Scan for the cell matching the given text and deliver its (x, y) coordinate at center. 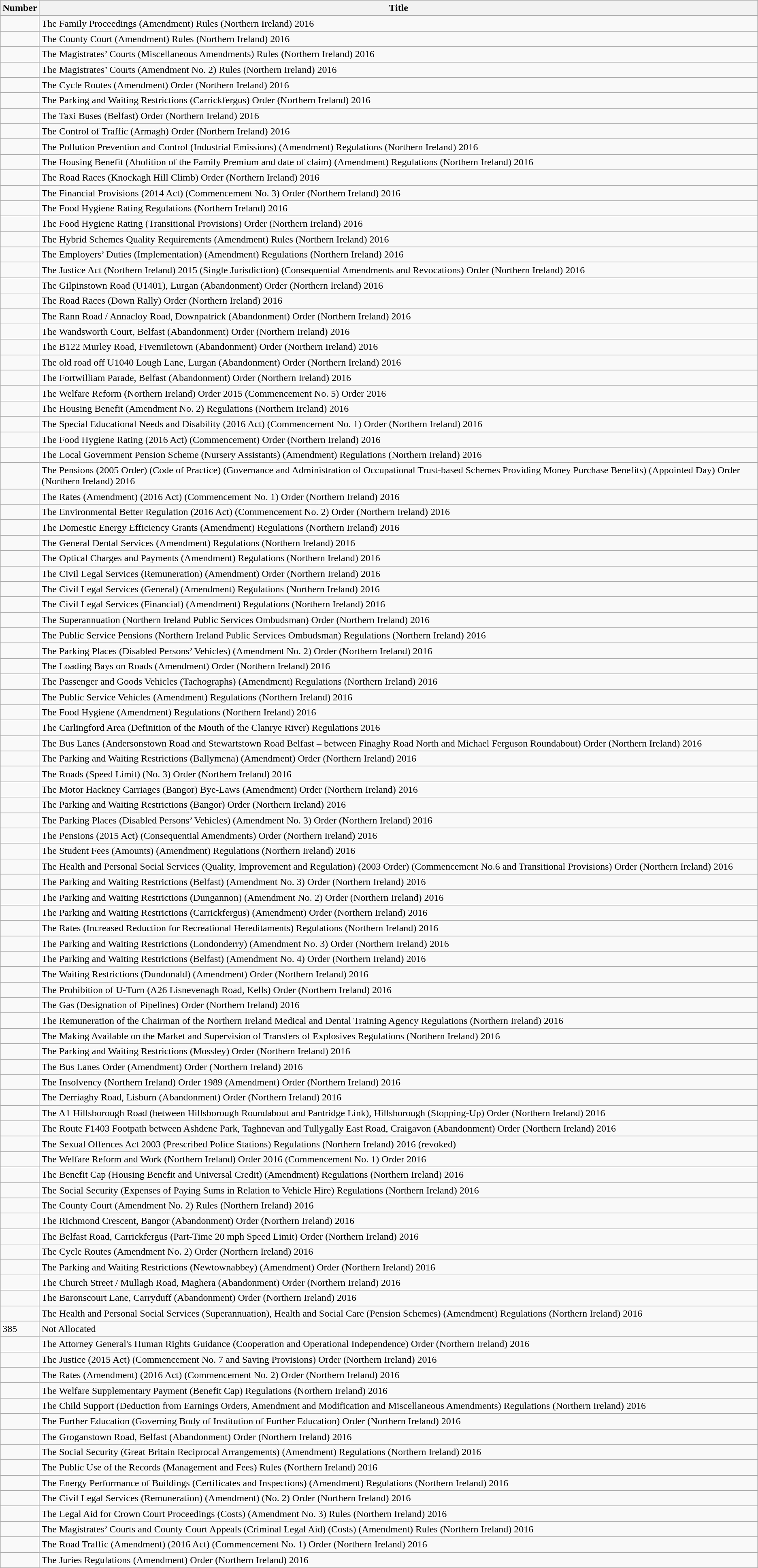
The Juries Regulations (Amendment) Order (Northern Ireland) 2016 (398, 1560)
The County Court (Amendment) Rules (Northern Ireland) 2016 (398, 39)
The Justice (2015 Act) (Commencement No. 7 and Saving Provisions) Order (Northern Ireland) 2016 (398, 1360)
The Parking and Waiting Restrictions (Belfast) (Amendment No. 3) Order (Northern Ireland) 2016 (398, 882)
The Rates (Amendment) (2016 Act) (Commencement No. 1) Order (Northern Ireland) 2016 (398, 497)
The Taxi Buses (Belfast) Order (Northern Ireland) 2016 (398, 116)
The Insolvency (Northern Ireland) Order 1989 (Amendment) Order (Northern Ireland) 2016 (398, 1082)
The Road Races (Down Rally) Order (Northern Ireland) 2016 (398, 301)
The Housing Benefit (Abolition of the Family Premium and date of claim) (Amendment) Regulations (Northern Ireland) 2016 (398, 162)
The Route F1403 Footpath between Ashdene Park, Taghnevan and Tullygally East Road, Craigavon (Abandonment) Order (Northern Ireland) 2016 (398, 1128)
The Further Education (Governing Body of Institution of Further Education) Order (Northern Ireland) 2016 (398, 1421)
The Parking and Waiting Restrictions (Mossley) Order (Northern Ireland) 2016 (398, 1051)
The Church Street / Mullagh Road, Maghera (Abandonment) Order (Northern Ireland) 2016 (398, 1283)
The Welfare Reform and Work (Northern Ireland) Order 2016 (Commencement No. 1) Order 2016 (398, 1159)
The Derriaghy Road, Lisburn (Abandonment) Order (Northern Ireland) 2016 (398, 1098)
The Food Hygiene Rating (2016 Act) (Commencement) Order (Northern Ireland) 2016 (398, 439)
The Student Fees (Amounts) (Amendment) Regulations (Northern Ireland) 2016 (398, 851)
The Public Service Pensions (Northern Ireland Public Services Ombudsman) Regulations (Northern Ireland) 2016 (398, 635)
The Health and Personal Social Services (Superannuation), Health and Social Care (Pension Schemes) (Amendment) Regulations (Northern Ireland) 2016 (398, 1313)
The Parking and Waiting Restrictions (Ballymena) (Amendment) Order (Northern Ireland) 2016 (398, 759)
The Housing Benefit (Amendment No. 2) Regulations (Northern Ireland) 2016 (398, 408)
The Magistrates’ Courts (Amendment No. 2) Rules (Northern Ireland) 2016 (398, 70)
The Parking and Waiting Restrictions (Belfast) (Amendment No. 4) Order (Northern Ireland) 2016 (398, 959)
The Rates (Amendment) (2016 Act) (Commencement No. 2) Order (Northern Ireland) 2016 (398, 1375)
The Welfare Supplementary Payment (Benefit Cap) Regulations (Northern Ireland) 2016 (398, 1390)
The Parking Places (Disabled Persons’ Vehicles) (Amendment No. 2) Order (Northern Ireland) 2016 (398, 651)
The Food Hygiene Rating (Transitional Provisions) Order (Northern Ireland) 2016 (398, 224)
The Civil Legal Services (Remuneration) (Amendment) Order (Northern Ireland) 2016 (398, 574)
The Social Security (Great Britain Reciprocal Arrangements) (Amendment) Regulations (Northern Ireland) 2016 (398, 1452)
The Local Government Pension Scheme (Nursery Assistants) (Amendment) Regulations (Northern Ireland) 2016 (398, 455)
The Gilpinstown Road (U1401), Lurgan (Abandonment) Order (Northern Ireland) 2016 (398, 285)
Number (20, 8)
The Pollution Prevention and Control (Industrial Emissions) (Amendment) Regulations (Northern Ireland) 2016 (398, 147)
The Environmental Better Regulation (2016 Act) (Commencement No. 2) Order (Northern Ireland) 2016 (398, 512)
The Food Hygiene Rating Regulations (Northern Ireland) 2016 (398, 208)
The Hybrid Schemes Quality Requirements (Amendment) Rules (Northern Ireland) 2016 (398, 239)
The Civil Legal Services (General) (Amendment) Regulations (Northern Ireland) 2016 (398, 589)
The Public Service Vehicles (Amendment) Regulations (Northern Ireland) 2016 (398, 697)
The Optical Charges and Payments (Amendment) Regulations (Northern Ireland) 2016 (398, 558)
The Superannuation (Northern Ireland Public Services Ombudsman) Order (Northern Ireland) 2016 (398, 620)
The Prohibition of U-Turn (A26 Lisnevenagh Road, Kells) Order (Northern Ireland) 2016 (398, 990)
The Road Races (Knockagh Hill Climb) Order (Northern Ireland) 2016 (398, 177)
The Employers’ Duties (Implementation) (Amendment) Regulations (Northern Ireland) 2016 (398, 255)
The Legal Aid for Crown Court Proceedings (Costs) (Amendment No. 3) Rules (Northern Ireland) 2016 (398, 1514)
The Parking Places (Disabled Persons’ Vehicles) (Amendment No. 3) Order (Northern Ireland) 2016 (398, 820)
The Family Proceedings (Amendment) Rules (Northern Ireland) 2016 (398, 23)
The Domestic Energy Efficiency Grants (Amendment) Regulations (Northern Ireland) 2016 (398, 528)
The Food Hygiene (Amendment) Regulations (Northern Ireland) 2016 (398, 713)
The Welfare Reform (Northern Ireland) Order 2015 (Commencement No. 5) Order 2016 (398, 393)
The Benefit Cap (Housing Benefit and Universal Credit) (Amendment) Regulations (Northern Ireland) 2016 (398, 1174)
The Parking and Waiting Restrictions (Newtownabbey) (Amendment) Order (Northern Ireland) 2016 (398, 1267)
The General Dental Services (Amendment) Regulations (Northern Ireland) 2016 (398, 543)
The Child Support (Deduction from Earnings Orders, Amendment and Modification and Miscellaneous Amendments) Regulations (Northern Ireland) 2016 (398, 1406)
The Rates (Increased Reduction for Recreational Hereditaments) Regulations (Northern Ireland) 2016 (398, 928)
The Magistrates’ Courts (Miscellaneous Amendments) Rules (Northern Ireland) 2016 (398, 54)
The Special Educational Needs and Disability (2016 Act) (Commencement No. 1) Order (Northern Ireland) 2016 (398, 424)
385 (20, 1329)
The Gas (Designation of Pipelines) Order (Northern Ireland) 2016 (398, 1005)
The Groganstown Road, Belfast (Abandonment) Order (Northern Ireland) 2016 (398, 1437)
The Wandsworth Court, Belfast (Abandonment) Order (Northern Ireland) 2016 (398, 332)
The Belfast Road, Carrickfergus (Part-Time 20 mph Speed Limit) Order (Northern Ireland) 2016 (398, 1236)
The County Court (Amendment No. 2) Rules (Northern Ireland) 2016 (398, 1206)
The Richmond Crescent, Bangor (Abandonment) Order (Northern Ireland) 2016 (398, 1221)
The Carlingford Area (Definition of the Mouth of the Clanrye River) Regulations 2016 (398, 728)
The Motor Hackney Carriages (Bangor) Bye-Laws (Amendment) Order (Northern Ireland) 2016 (398, 789)
The Parking and Waiting Restrictions (Londonderry) (Amendment No. 3) Order (Northern Ireland) 2016 (398, 944)
The Civil Legal Services (Financial) (Amendment) Regulations (Northern Ireland) 2016 (398, 604)
The Baronscourt Lane, Carryduff (Abandonment) Order (Northern Ireland) 2016 (398, 1298)
The B122 Murley Road, Fivemiletown (Abandonment) Order (Northern Ireland) 2016 (398, 347)
The Parking and Waiting Restrictions (Dungannon) (Amendment No. 2) Order (Northern Ireland) 2016 (398, 897)
The Waiting Restrictions (Dundonald) (Amendment) Order (Northern Ireland) 2016 (398, 974)
The Pensions (2015 Act) (Consequential Amendments) Order (Northern Ireland) 2016 (398, 836)
The Financial Provisions (2014 Act) (Commencement No. 3) Order (Northern Ireland) 2016 (398, 193)
The Civil Legal Services (Remuneration) (Amendment) (No. 2) Order (Northern Ireland) 2016 (398, 1498)
The Passenger and Goods Vehicles (Tachographs) (Amendment) Regulations (Northern Ireland) 2016 (398, 681)
The Bus Lanes Order (Amendment) Order (Northern Ireland) 2016 (398, 1067)
The Loading Bays on Roads (Amendment) Order (Northern Ireland) 2016 (398, 666)
The Energy Performance of Buildings (Certificates and Inspections) (Amendment) Regulations (Northern Ireland) 2016 (398, 1483)
The Magistrates’ Courts and County Court Appeals (Criminal Legal Aid) (Costs) (Amendment) Rules (Northern Ireland) 2016 (398, 1529)
The Roads (Speed Limit) (No. 3) Order (Northern Ireland) 2016 (398, 774)
The Sexual Offences Act 2003 (Prescribed Police Stations) Regulations (Northern Ireland) 2016 (revoked) (398, 1144)
The Parking and Waiting Restrictions (Bangor) Order (Northern Ireland) 2016 (398, 805)
The Parking and Waiting Restrictions (Carrickfergus) (Amendment) Order (Northern Ireland) 2016 (398, 913)
The A1 Hillsborough Road (between Hillsborough Roundabout and Pantridge Link), Hillsborough (Stopping-Up) Order (Northern Ireland) 2016 (398, 1113)
The Justice Act (Northern Ireland) 2015 (Single Jurisdiction) (Consequential Amendments and Revocations) Order (Northern Ireland) 2016 (398, 270)
The Making Available on the Market and Supervision of Transfers of Explosives Regulations (Northern Ireland) 2016 (398, 1036)
The Control of Traffic (Armagh) Order (Northern Ireland) 2016 (398, 131)
The Road Traffic (Amendment) (2016 Act) (Commencement No. 1) Order (Northern Ireland) 2016 (398, 1545)
The Fortwilliam Parade, Belfast (Abandonment) Order (Northern Ireland) 2016 (398, 378)
Not Allocated (398, 1329)
The Attorney General's Human Rights Guidance (Cooperation and Operational Independence) Order (Northern Ireland) 2016 (398, 1344)
Title (398, 8)
The Remuneration of the Chairman of the Northern Ireland Medical and Dental Training Agency Regulations (Northern Ireland) 2016 (398, 1021)
The Public Use of the Records (Management and Fees) Rules (Northern Ireland) 2016 (398, 1468)
The Rann Road / Annacloy Road, Downpatrick (Abandonment) Order (Northern Ireland) 2016 (398, 316)
The Cycle Routes (Amendment) Order (Northern Ireland) 2016 (398, 85)
The Parking and Waiting Restrictions (Carrickfergus) Order (Northern Ireland) 2016 (398, 100)
The old road off U1040 Lough Lane, Lurgan (Abandonment) Order (Northern Ireland) 2016 (398, 362)
The Cycle Routes (Amendment No. 2) Order (Northern Ireland) 2016 (398, 1252)
The Social Security (Expenses of Paying Sums in Relation to Vehicle Hire) Regulations (Northern Ireland) 2016 (398, 1190)
